Scan for the cell matching the given text and deliver its (x, y) coordinate at center. 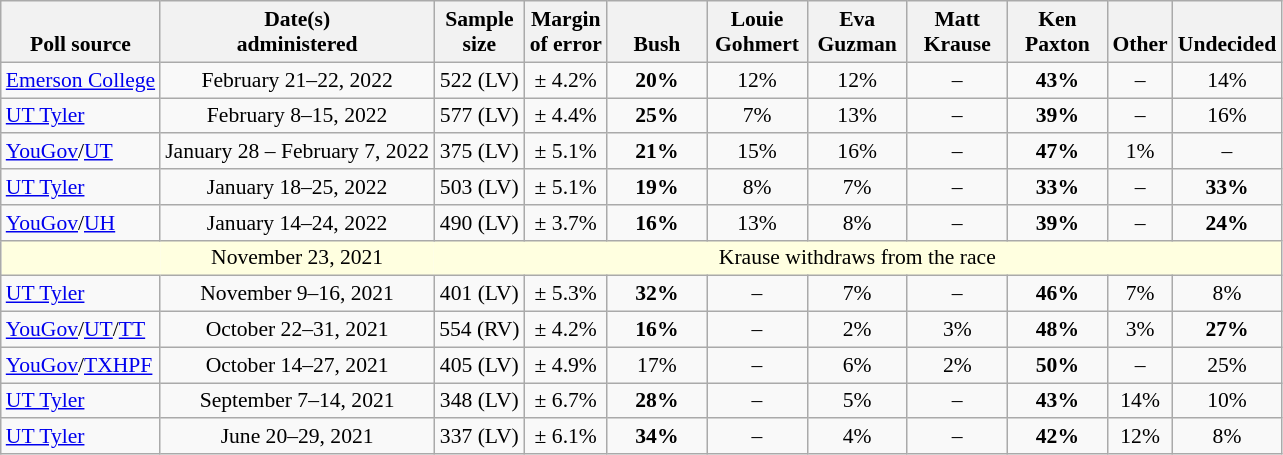
503 (LV) (480, 187)
20% (657, 80)
Krause withdraws from the race (858, 258)
47% (1057, 152)
± 4.9% (566, 365)
522 (LV) (480, 80)
50% (1057, 365)
Undecided (1227, 32)
405 (LV) (480, 365)
October 14–27, 2021 (297, 365)
± 6.1% (566, 437)
Emerson College (80, 80)
577 (LV) (480, 116)
February 21–22, 2022 (297, 80)
Marginof error (566, 32)
48% (1057, 330)
375 (LV) (480, 152)
6% (857, 365)
27% (1227, 330)
21% (657, 152)
554 (RV) (480, 330)
LouieGohmert (757, 32)
November 23, 2021 (297, 258)
October 22–31, 2021 (297, 330)
January 18–25, 2022 (297, 187)
Bush (657, 32)
± 4.4% (566, 116)
28% (657, 401)
32% (657, 294)
MattKrause (957, 32)
YouGov/UT/TT (80, 330)
17% (657, 365)
42% (1057, 437)
337 (LV) (480, 437)
January 28 – February 7, 2022 (297, 152)
34% (657, 437)
348 (LV) (480, 401)
KenPaxton (1057, 32)
Other (1140, 32)
46% (1057, 294)
Date(s)administered (297, 32)
February 8–15, 2022 (297, 116)
January 14–24, 2022 (297, 223)
1% (1140, 152)
September 7–14, 2021 (297, 401)
Poll source (80, 32)
YouGov/UH (80, 223)
10% (1227, 401)
490 (LV) (480, 223)
June 20–29, 2021 (297, 437)
15% (757, 152)
YouGov/UT (80, 152)
± 6.7% (566, 401)
Samplesize (480, 32)
4% (857, 437)
± 3.7% (566, 223)
5% (857, 401)
± 5.3% (566, 294)
401 (LV) (480, 294)
YouGov/TXHPF (80, 365)
November 9–16, 2021 (297, 294)
19% (657, 187)
EvaGuzman (857, 32)
24% (1227, 223)
